Identify which cell holds the provided text, then report its (x, y) central coordinate. 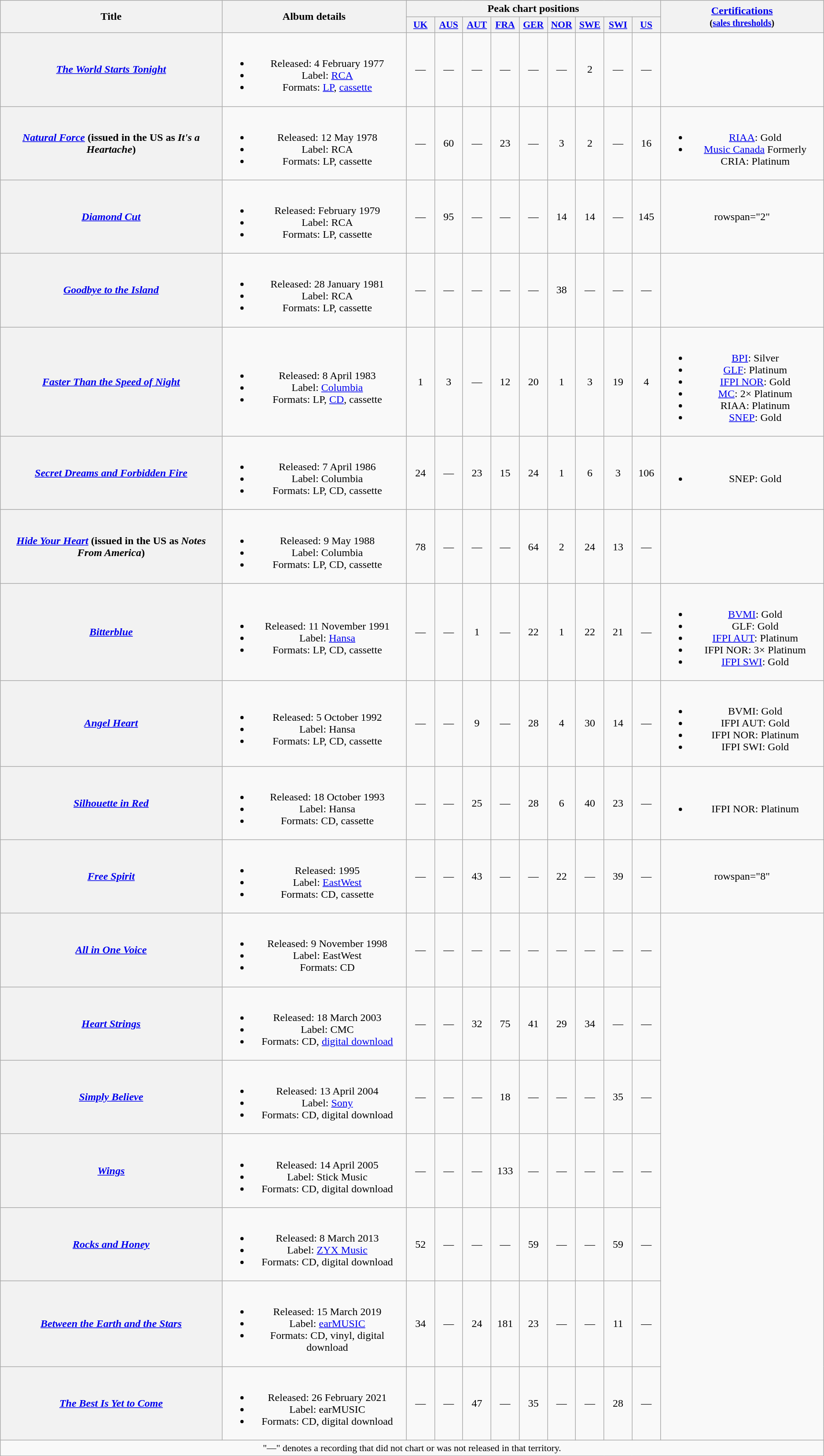
9 (477, 723)
BPI: SilverGLF: PlatinumIFPI NOR: GoldMC: 2× PlatinumRIAA: PlatinumSNEP: Gold (742, 382)
39 (618, 876)
133 (505, 1170)
rowspan="2" (742, 217)
Released: 7 April 1986Label: ColumbiaFormats: LP, CD, cassette (314, 473)
181 (505, 1323)
78 (420, 547)
40 (590, 803)
Released: 8 March 2013Label: ZYX MusicFormats: CD, digital download (314, 1244)
60 (449, 144)
NOR (562, 25)
20 (533, 382)
Released: 26 February 2021Label: earMUSICFormats: CD, digital download (314, 1404)
Silhouette in Red (111, 803)
Certifications(sales thresholds) (742, 17)
Simply Believe (111, 1097)
19 (618, 382)
64 (533, 547)
47 (477, 1404)
Released: 18 October 1993Label: HansaFormats: CD, cassette (314, 803)
Released: 9 November 1998Label: EastWestFormats: CD (314, 950)
Heart Strings (111, 1023)
29 (562, 1023)
Between the Earth and the Stars (111, 1323)
75 (505, 1023)
Released: 14 April 2005Label: Stick MusicFormats: CD, digital download (314, 1170)
16 (646, 144)
All in One Voice (111, 950)
Free Spirit (111, 876)
21 (618, 632)
Rocks and Honey (111, 1244)
Released: 8 April 1983Label: ColumbiaFormats: LP, CD, cassette (314, 382)
US (646, 25)
Goodbye to the Island (111, 291)
25 (477, 803)
12 (505, 382)
SWE (590, 25)
11 (618, 1323)
Album details (314, 17)
Released: 28 January 1981Label: RCAFormats: LP, cassette (314, 291)
RIAA: GoldMusic Canada Formerly CRIA: Platinum (742, 144)
BVMI: GoldIFPI AUT: GoldIFPI NOR: PlatinumIFPI SWI: Gold (742, 723)
Released: 12 May 1978Label: RCAFormats: LP, cassette (314, 144)
32 (477, 1023)
Released: 13 April 2004Label: SonyFormats: CD, digital download (314, 1097)
38 (562, 291)
BVMI: GoldGLF: GoldIFPI AUT: PlatinumIFPI NOR: 3× PlatinumIFPI SWI: Gold (742, 632)
Angel Heart (111, 723)
15 (505, 473)
Diamond Cut (111, 217)
18 (505, 1097)
Natural Force (issued in the US as It's a Heartache) (111, 144)
145 (646, 217)
UK (420, 25)
Released: 18 March 2003Label: CMCFormats: CD, digital download (314, 1023)
106 (646, 473)
Hide Your Heart (issued in the US as Notes From America) (111, 547)
Released: February 1979Label: RCAFormats: LP, cassette (314, 217)
"—" denotes a recording that did not chart or was not released in that territory. (412, 1448)
13 (618, 547)
95 (449, 217)
Title (111, 17)
SNEP: Gold (742, 473)
Released: 9 May 1988Label: ColumbiaFormats: LP, CD, cassette (314, 547)
IFPI NOR: Platinum (742, 803)
Secret Dreams and Forbidden Fire (111, 473)
Wings (111, 1170)
AUS (449, 25)
Released: 11 November 1991Label: HansaFormats: LP, CD, cassette (314, 632)
GER (533, 25)
SWI (618, 25)
The World Starts Tonight (111, 70)
The Best Is Yet to Come (111, 1404)
AUT (477, 25)
FRA (505, 25)
30 (590, 723)
41 (533, 1023)
Faster Than the Speed of Night (111, 382)
Released: 1995Label: EastWestFormats: CD, cassette (314, 876)
Peak chart positions (533, 9)
Bitterblue (111, 632)
Released: 5 October 1992Label: HansaFormats: LP, CD, cassette (314, 723)
Released: 4 February 1977Label: RCAFormats: LP, cassette (314, 70)
43 (477, 876)
52 (420, 1244)
rowspan="8" (742, 876)
Released: 15 March 2019Label: earMUSICFormats: CD, vinyl, digital download (314, 1323)
